For the text-containing cell, return its midpoint in [X, Y] coordinate format. 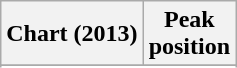
Peakposition [189, 34]
Chart (2013) [72, 34]
